Return [X, Y] of the center of cell containing provided text 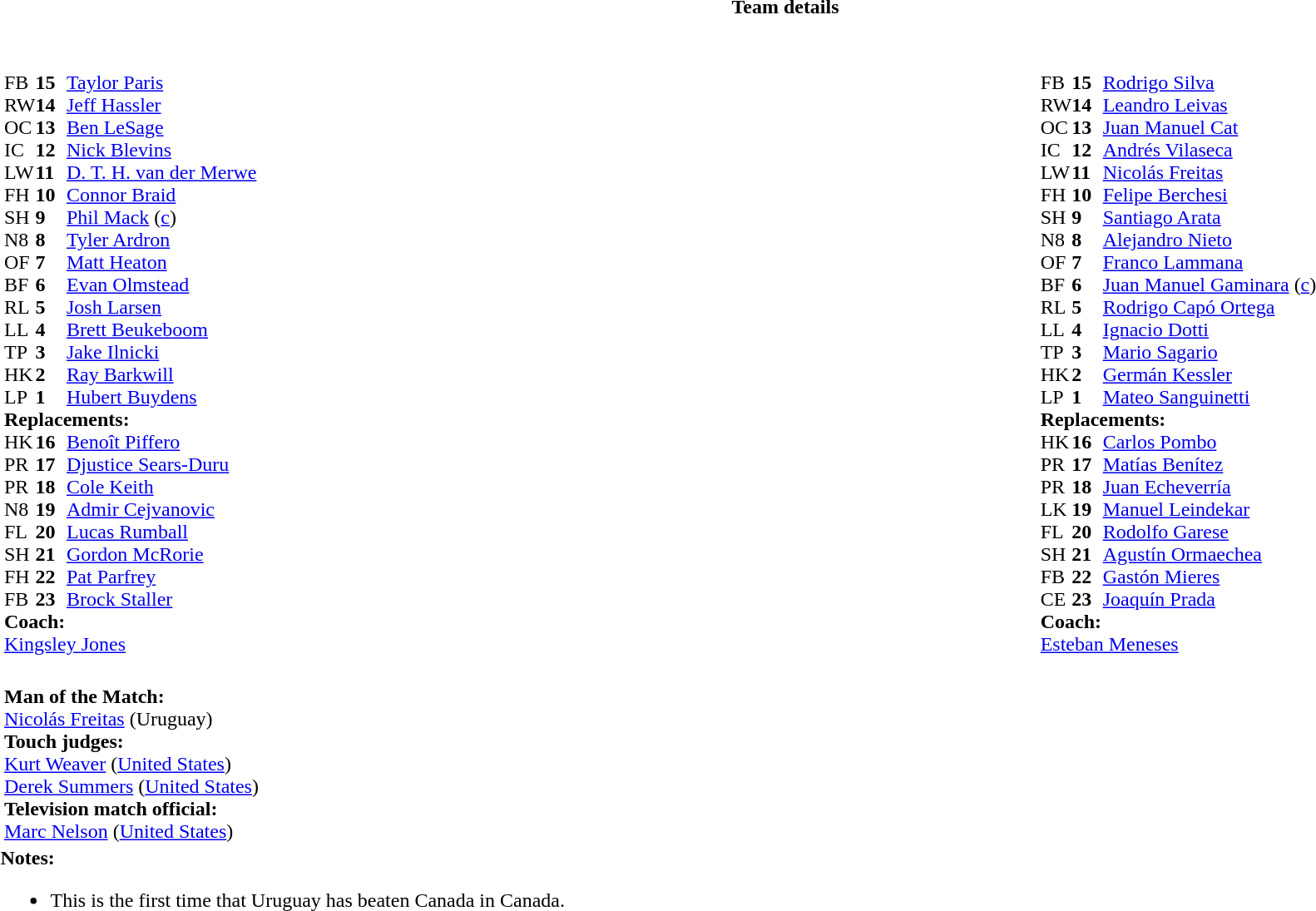
Jake Ilnicki [161, 353]
Nick Blevins [161, 150]
Lucas Rumball [161, 532]
Pat Parfrey [161, 577]
Ray Barkwill [161, 374]
Phil Mack (c) [161, 218]
Taylor Paris [161, 83]
Brett Beukeboom [161, 329]
Cole Keith [161, 488]
D. T. H. van der Merwe [161, 173]
Hubert Buydens [161, 398]
CE [1056, 599]
Benoît Piffero [161, 443]
LK [1056, 509]
Ben LeSage [161, 128]
Tyler Ardron [161, 240]
Coach: [130, 622]
Connor Braid [161, 195]
Evan Olmstead [161, 285]
Djustice Sears-Duru [161, 464]
Matt Heaton [161, 263]
Kingsley Jones [130, 644]
Admir Cejvanovic [161, 509]
Gordon McRorie [161, 554]
Jeff Hassler [161, 105]
Brock Staller [161, 599]
Replacements: [130, 419]
Josh Larsen [161, 308]
